Scan for the cell matching the given text and deliver its (X, Y) coordinate at center. 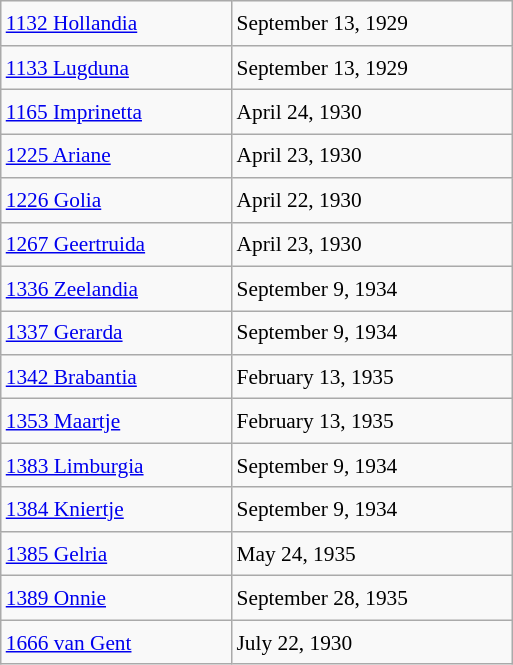
July 22, 1930 (372, 642)
1226 Golia (116, 200)
1337 Gerarda (116, 333)
1389 Onnie (116, 598)
1336 Zeelandia (116, 288)
1383 Limburgia (116, 465)
1132 Hollandia (116, 23)
1342 Brabantia (116, 377)
1165 Imprinetta (116, 112)
1225 Ariane (116, 156)
May 24, 1935 (372, 554)
April 22, 1930 (372, 200)
September 28, 1935 (372, 598)
1384 Kniertje (116, 509)
1385 Gelria (116, 554)
1666 van Gent (116, 642)
1353 Maartje (116, 421)
April 24, 1930 (372, 112)
1267 Geertruida (116, 244)
1133 Lugduna (116, 67)
